Return [X, Y] of the center of cell containing provided text 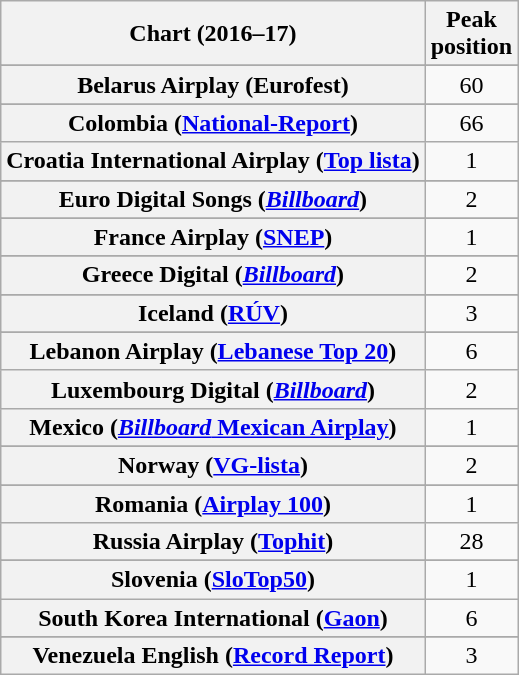
South Korea International (Gaon) [213, 618]
Colombia (National-Report) [213, 123]
Russia Airplay (Tophit) [213, 542]
28 [471, 542]
Euro Digital Songs (Billboard) [213, 199]
Peak position [471, 34]
Luxembourg Digital (Billboard) [213, 389]
Greece Digital (Billboard) [213, 275]
Romania (Airplay 100) [213, 503]
Norway (VG-lista) [213, 465]
Belarus Airplay (Eurofest) [213, 85]
66 [471, 123]
Slovenia (SloTop50) [213, 580]
60 [471, 85]
France Airplay (SNEP) [213, 237]
Mexico (Billboard Mexican Airplay) [213, 427]
Lebanon Airplay (Lebanese Top 20) [213, 351]
Croatia International Airplay (Top lista) [213, 161]
Iceland (RÚV) [213, 313]
Chart (2016–17) [213, 34]
Venezuela English (Record Report) [213, 656]
